Identify which cell holds the provided text, then report its [x, y] central coordinate. 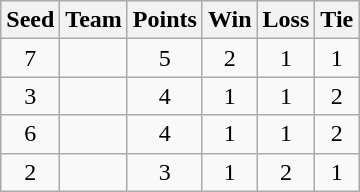
Win [230, 20]
Team [94, 20]
6 [30, 134]
7 [30, 58]
Seed [30, 20]
Loss [286, 20]
Points [164, 20]
Tie [337, 20]
5 [164, 58]
